Output the [x, y] coordinate of the center of the cell containing the given text.  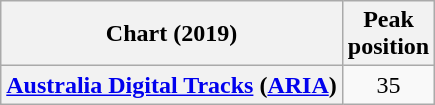
Australia Digital Tracks (ARIA) [172, 85]
Peakposition [388, 34]
Chart (2019) [172, 34]
35 [388, 85]
